Scan for the cell matching the given text and deliver its [x, y] coordinate at center. 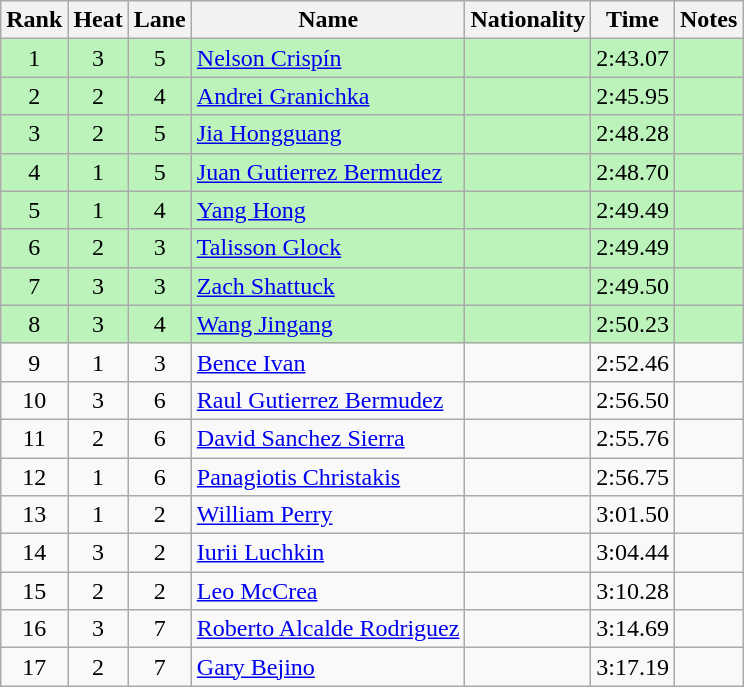
2:50.23 [633, 324]
William Perry [328, 515]
11 [34, 438]
Rank [34, 20]
Raul Gutierrez Bermudez [328, 400]
17 [34, 667]
Name [328, 20]
Wang Jingang [328, 324]
12 [34, 477]
3:10.28 [633, 591]
Jia Hongguang [328, 134]
10 [34, 400]
Juan Gutierrez Bermudez [328, 172]
2:48.28 [633, 134]
Lane [160, 20]
2:49.50 [633, 286]
Roberto Alcalde Rodriguez [328, 629]
Yang Hong [328, 210]
3:17.19 [633, 667]
Gary Bejino [328, 667]
2:52.46 [633, 362]
Nelson Crispín [328, 58]
9 [34, 362]
2:43.07 [633, 58]
15 [34, 591]
16 [34, 629]
14 [34, 553]
Heat [98, 20]
2:56.50 [633, 400]
2:48.70 [633, 172]
Nationality [528, 20]
13 [34, 515]
Andrei Granichka [328, 96]
Bence Ivan [328, 362]
3:01.50 [633, 515]
Talisson Glock [328, 248]
3:14.69 [633, 629]
Iurii Luchkin [328, 553]
8 [34, 324]
Notes [708, 20]
2:56.75 [633, 477]
2:45.95 [633, 96]
3:04.44 [633, 553]
Panagiotis Christakis [328, 477]
Time [633, 20]
Zach Shattuck [328, 286]
2:55.76 [633, 438]
David Sanchez Sierra [328, 438]
Leo McCrea [328, 591]
